Determine the [X, Y] coordinate at the center of the cell enclosing the given text.  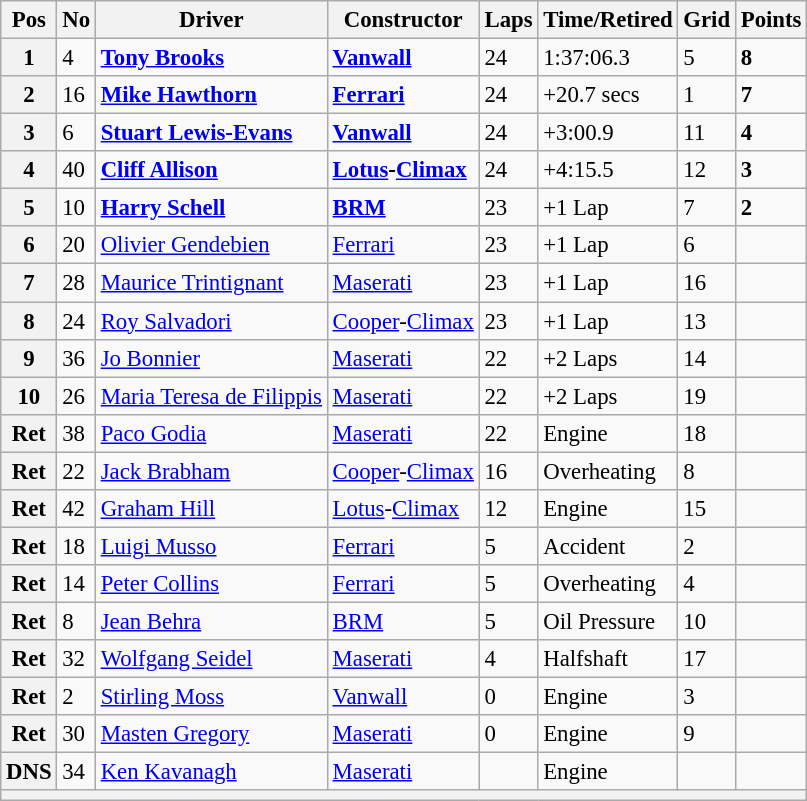
Mike Hawthorn [211, 95]
Points [770, 20]
Constructor [403, 20]
Graham Hill [211, 509]
Cliff Allison [211, 170]
Masten Gregory [211, 734]
Jean Behra [211, 621]
38 [76, 433]
Olivier Gendebien [211, 245]
30 [76, 734]
19 [706, 396]
Maria Teresa de Filippis [211, 396]
+20.7 secs [608, 95]
+3:00.9 [608, 133]
Jack Brabham [211, 471]
11 [706, 133]
Grid [706, 20]
Paco Godia [211, 433]
Accident [608, 546]
13 [706, 321]
42 [76, 509]
Roy Salvadori [211, 321]
Maurice Trintignant [211, 283]
Halfshaft [608, 659]
Pos [29, 20]
15 [706, 509]
28 [76, 283]
40 [76, 170]
Laps [508, 20]
Jo Bonnier [211, 358]
Luigi Musso [211, 546]
Harry Schell [211, 208]
Oil Pressure [608, 621]
32 [76, 659]
20 [76, 245]
Tony Brooks [211, 58]
17 [706, 659]
DNS [29, 772]
Peter Collins [211, 584]
Stuart Lewis-Evans [211, 133]
Stirling Moss [211, 697]
26 [76, 396]
34 [76, 772]
Time/Retired [608, 20]
1:37:06.3 [608, 58]
Driver [211, 20]
36 [76, 358]
+4:15.5 [608, 170]
Wolfgang Seidel [211, 659]
Ken Kavanagh [211, 772]
No [76, 20]
